Search for the cell housing the specified text and yield its [x, y] center coordinate. 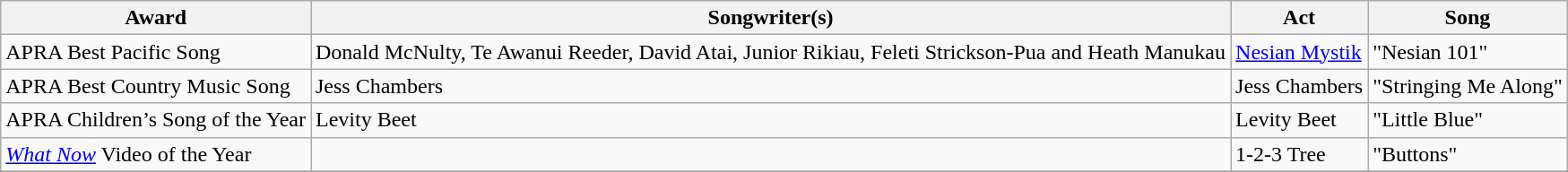
"Nesian 101" [1468, 52]
"Stringing Me Along" [1468, 86]
Donald McNulty, Te Awanui Reeder, David Atai, Junior Rikiau, Feleti Strickson-Pua and Heath Manukau [770, 52]
Nesian Mystik [1300, 52]
Award [156, 18]
APRA Best Country Music Song [156, 86]
1-2-3 Tree [1300, 154]
APRA Children’s Song of the Year [156, 120]
"Buttons" [1468, 154]
What Now Video of the Year [156, 154]
APRA Best Pacific Song [156, 52]
Song [1468, 18]
Act [1300, 18]
Songwriter(s) [770, 18]
"Little Blue" [1468, 120]
